Output the [X, Y] coordinate of the center of the cell containing the given text.  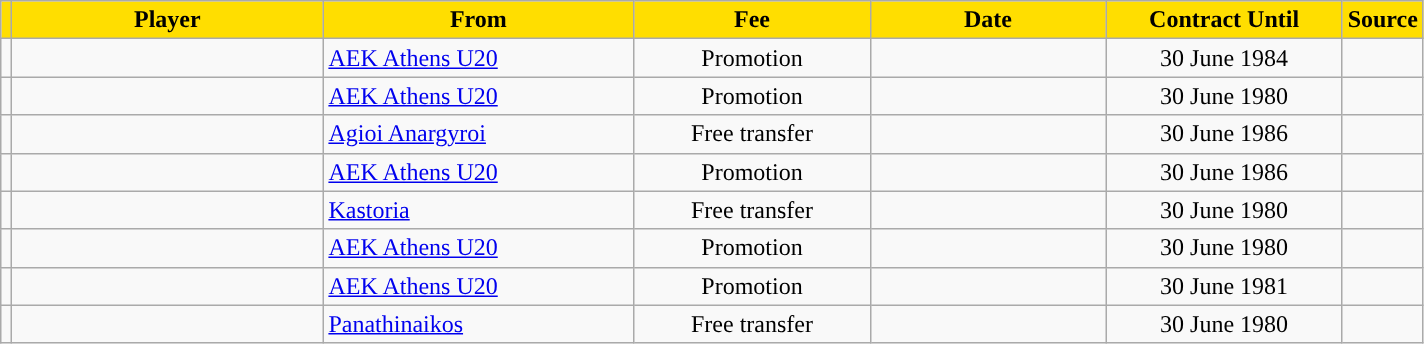
Contract Until [1224, 20]
Agioi Anargyroi [478, 134]
Fee [752, 20]
From [478, 20]
Panathinaikos [478, 324]
Source [1382, 20]
30 June 1981 [1224, 286]
Kastoria [478, 210]
Player [168, 20]
30 June 1984 [1224, 58]
Date [988, 20]
